Pinpoint the cell where the given text exists, returning its [x, y] midpoint coordinate. 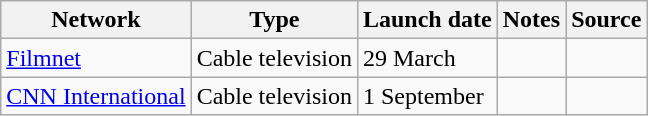
Launch date [427, 20]
1 September [427, 96]
Type [274, 20]
Notes [531, 20]
Filmnet [96, 58]
29 March [427, 58]
Network [96, 20]
CNN International [96, 96]
Source [606, 20]
